From the cell containing the given text, extract its center point as (X, Y) coordinate. 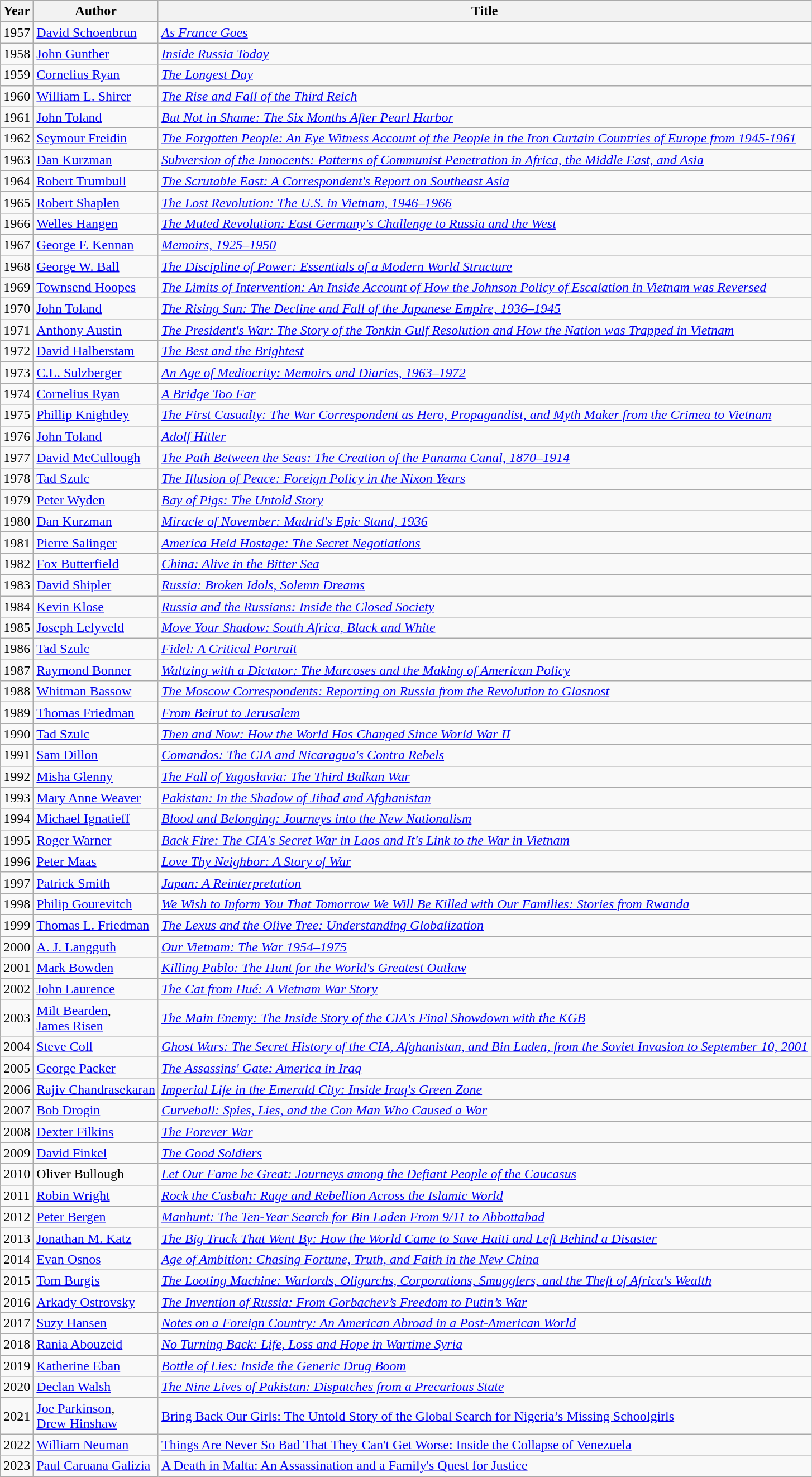
Oliver Bullough (96, 1174)
1987 (17, 670)
The Illusion of Peace: Foreign Policy in the Nixon Years (485, 479)
The Good Soldiers (485, 1153)
Robert Shaplen (96, 202)
George W. Ball (96, 266)
David Halberstam (96, 351)
William L. Shirer (96, 96)
1964 (17, 181)
Seymour Freidin (96, 139)
The Longest Day (485, 75)
Manhunt: The Ten-Year Search for Bin Laden From 9/11 to Abbottabad (485, 1217)
2010 (17, 1174)
Bring Back Our Girls: The Untold Story of the Global Search for Nigeria’s Missing Schoolgirls (485, 1416)
1996 (17, 861)
Pakistan: In the Shadow of Jihad and Afghanistan (485, 798)
Imperial Life in the Emerald City: Inside Iraq's Green Zone (485, 1089)
George F. Kennan (96, 245)
Declan Walsh (96, 1387)
Peter Wyden (96, 500)
1983 (17, 585)
1992 (17, 776)
Katherine Eban (96, 1366)
1963 (17, 160)
Move Your Shadow: South Africa, Black and White (485, 628)
Mark Bowden (96, 968)
Robin Wright (96, 1195)
Evan Osnos (96, 1259)
1975 (17, 415)
2023 (17, 1466)
2014 (17, 1259)
The Big Truck That Went By: How the World Came to Save Haiti and Left Behind a Disaster (485, 1238)
Russia: Broken Idols, Solemn Dreams (485, 585)
Patrick Smith (96, 883)
Age of Ambition: Chasing Fortune, Truth, and Faith in the New China (485, 1259)
1958 (17, 54)
The First Casualty: The War Correspondent as Hero, Propagandist, and Myth Maker from the Crimea to Vietnam (485, 415)
2022 (17, 1445)
1984 (17, 606)
Comandos: The CIA and Nicaragua's Contra Rebels (485, 755)
Rania Abouzeid (96, 1345)
The Nine Lives of Pakistan: Dispatches from a Precarious State (485, 1387)
The Lost Revolution: The U.S. in Vietnam, 1946–1966 (485, 202)
1967 (17, 245)
2020 (17, 1387)
Bob Drogin (96, 1111)
An Age of Mediocrity: Memoirs and Diaries, 1963–1972 (485, 373)
The Invention of Russia: From Gorbachev’s Freedom to Putin’s War (485, 1302)
A. J. Langguth (96, 947)
Killing Pablo: The Hunt for the World's Greatest Outlaw (485, 968)
1999 (17, 925)
David Finkel (96, 1153)
1997 (17, 883)
The President's War: The Story of the Tonkin Gulf Resolution and How the Nation was Trapped in Vietnam (485, 330)
Fox Butterfield (96, 564)
China: Alive in the Bitter Sea (485, 564)
1974 (17, 394)
1982 (17, 564)
Misha Glenny (96, 776)
C.L. Sulzberger (96, 373)
A Death in Malta: An Assassination and a Family's Quest for Justice (485, 1466)
Then and Now: How the World Has Changed Since World War II (485, 734)
The Rising Sun: The Decline and Fall of the Japanese Empire, 1936–1945 (485, 309)
1985 (17, 628)
2003 (17, 1018)
Arkady Ostrovsky (96, 1302)
1979 (17, 500)
1980 (17, 521)
1966 (17, 223)
Raymond Bonner (96, 670)
2007 (17, 1111)
Waltzing with a Dictator: The Marcoses and the Making of American Policy (485, 670)
The Discipline of Power: Essentials of a Modern World Structure (485, 266)
A Bridge Too Far (485, 394)
Kevin Klose (96, 606)
Joe Parkinson,Drew Hinshaw (96, 1416)
Thomas L. Friedman (96, 925)
2015 (17, 1280)
The Cat from Hué: A Vietnam War Story (485, 989)
From Beirut to Jerusalem (485, 713)
1972 (17, 351)
Dexter Filkins (96, 1132)
Russia and the Russians: Inside the Closed Society (485, 606)
1994 (17, 819)
The Rise and Fall of the Third Reich (485, 96)
Japan: A Reinterpretation (485, 883)
Things Are Never So Bad That They Can't Get Worse: Inside the Collapse of Venezuela (485, 1445)
America Held Hostage: The Secret Negotiations (485, 542)
2017 (17, 1323)
Blood and Belonging: Journeys into the New Nationalism (485, 819)
Miracle of November: Madrid's Epic Stand, 1936 (485, 521)
Year (17, 11)
2012 (17, 1217)
We Wish to Inform You That Tomorrow We Will Be Killed with Our Families: Stories from Rwanda (485, 904)
2004 (17, 1047)
1988 (17, 692)
Roger Warner (96, 840)
Adolf Hitler (485, 436)
1993 (17, 798)
Sam Dillon (96, 755)
The Forgotten People: An Eye Witness Account of the People in the Iron Curtain Countries of Europe from 1945-1961 (485, 139)
2000 (17, 947)
As France Goes (485, 32)
Whitman Bassow (96, 692)
2001 (17, 968)
Fidel: A Critical Portrait (485, 649)
George Packer (96, 1068)
Memoirs, 1925–1950 (485, 245)
Joseph Lelyveld (96, 628)
Inside Russia Today (485, 54)
1998 (17, 904)
2011 (17, 1195)
The Best and the Brightest (485, 351)
Tom Burgis (96, 1280)
1957 (17, 32)
1991 (17, 755)
The Lexus and the Olive Tree: Understanding Globalization (485, 925)
Townsend Hoopes (96, 288)
The Muted Revolution: East Germany's Challenge to Russia and the West (485, 223)
The Assassins' Gate: America in Iraq (485, 1068)
1989 (17, 713)
Milt Bearden,James Risen (96, 1018)
But Not in Shame: The Six Months After Pearl Harbor (485, 117)
1995 (17, 840)
Michael Ignatieff (96, 819)
2018 (17, 1345)
2002 (17, 989)
1977 (17, 458)
No Turning Back: Life, Loss and Hope in Wartime Syria (485, 1345)
Steve Coll (96, 1047)
Peter Bergen (96, 1217)
The Scrutable East: A Correspondent's Report on Southeast Asia (485, 181)
Let Our Fame be Great: Journeys among the Defiant People of the Caucasus (485, 1174)
Ghost Wars: The Secret History of the CIA, Afghanistan, and Bin Laden, from the Soviet Invasion to September 10, 2001 (485, 1047)
David McCullough (96, 458)
Welles Hangen (96, 223)
1968 (17, 266)
Philip Gourevitch (96, 904)
William Neuman (96, 1445)
The Forever War (485, 1132)
David Shipler (96, 585)
1981 (17, 542)
1969 (17, 288)
2021 (17, 1416)
The Path Between the Seas: The Creation of the Panama Canal, 1870–1914 (485, 458)
2005 (17, 1068)
2016 (17, 1302)
1976 (17, 436)
Author (96, 11)
1971 (17, 330)
The Moscow Correspondents: Reporting on Russia from the Revolution to Glasnost (485, 692)
Notes on a Foreign Country: An American Abroad in a Post-American World (485, 1323)
Robert Trumbull (96, 181)
Peter Maas (96, 861)
The Fall of Yugoslavia: The Third Balkan War (485, 776)
1960 (17, 96)
2013 (17, 1238)
Suzy Hansen (96, 1323)
1959 (17, 75)
Bay of Pigs: The Untold Story (485, 500)
The Main Enemy: The Inside Story of the CIA's Final Showdown with the KGB (485, 1018)
The Looting Machine: Warlords, Oligarchs, Corporations, Smugglers, and the Theft of Africa's Wealth (485, 1280)
1970 (17, 309)
Phillip Knightley (96, 415)
Rajiv Chandrasekaran (96, 1089)
Subversion of the Innocents: Patterns of Communist Penetration in Africa, the Middle East, and Asia (485, 160)
Anthony Austin (96, 330)
2006 (17, 1089)
Our Vietnam: The War 1954–1975 (485, 947)
Back Fire: The CIA's Secret War in Laos and It's Link to the War in Vietnam (485, 840)
1990 (17, 734)
Love Thy Neighbor: A Story of War (485, 861)
1965 (17, 202)
John Gunther (96, 54)
1973 (17, 373)
2009 (17, 1153)
1962 (17, 139)
Thomas Friedman (96, 713)
Curveball: Spies, Lies, and the Con Man Who Caused a War (485, 1111)
Paul Caruana Galizia (96, 1466)
The Limits of Intervention: An Inside Account of How the Johnson Policy of Escalation in Vietnam was Reversed (485, 288)
1978 (17, 479)
Jonathan M. Katz (96, 1238)
Pierre Salinger (96, 542)
1961 (17, 117)
David Schoenbrun (96, 32)
2008 (17, 1132)
Title (485, 11)
Mary Anne Weaver (96, 798)
2019 (17, 1366)
John Laurence (96, 989)
1986 (17, 649)
Bottle of Lies: Inside the Generic Drug Boom (485, 1366)
Rock the Casbah: Rage and Rebellion Across the Islamic World (485, 1195)
